Provide the (X, Y) coordinate of the cell's center where the given text is located.  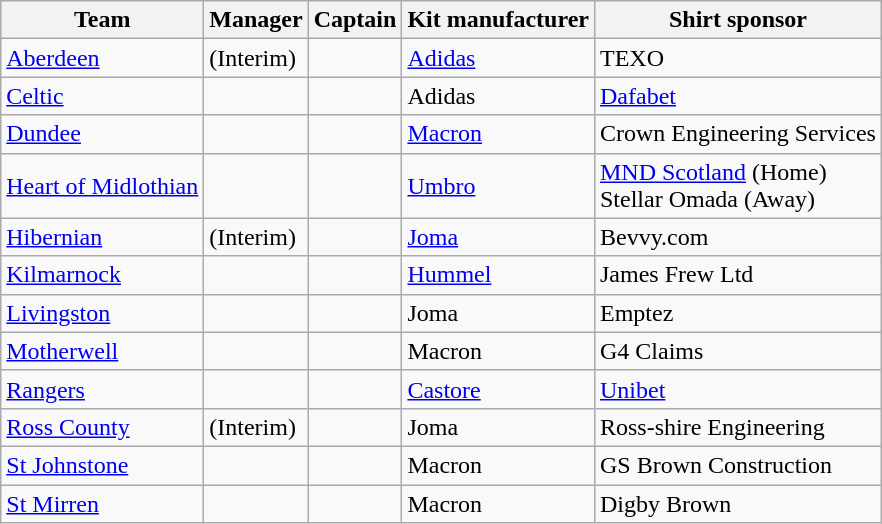
Kilmarnock (102, 275)
Heart of Midlothian (102, 186)
Ross County (102, 427)
Livingston (102, 313)
Captain (355, 20)
Manager (256, 20)
Hummel (498, 275)
Umbro (498, 186)
MND Scotland (Home)Stellar Omada (Away) (738, 186)
Hibernian (102, 237)
Rangers (102, 389)
Motherwell (102, 351)
Kit manufacturer (498, 20)
St Mirren (102, 503)
Digby Brown (738, 503)
James Frew Ltd (738, 275)
Shirt sponsor (738, 20)
Emptez (738, 313)
Ross-shire Engineering (738, 427)
Dundee (102, 134)
GS Brown Construction (738, 465)
Team (102, 20)
G4 Claims (738, 351)
St Johnstone (102, 465)
Celtic (102, 96)
Aberdeen (102, 58)
Castore (498, 389)
TEXO (738, 58)
Unibet (738, 389)
Crown Engineering Services (738, 134)
Bevvy.com (738, 237)
Dafabet (738, 96)
